Provide the (x, y) coordinate of the cell's center where the given text is located.  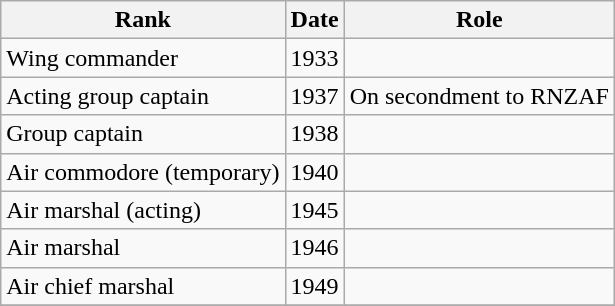
Acting group captain (143, 96)
Air chief marshal (143, 286)
Group captain (143, 134)
1945 (314, 210)
Date (314, 20)
Wing commander (143, 58)
Air commodore (temporary) (143, 172)
Rank (143, 20)
Role (479, 20)
On secondment to RNZAF (479, 96)
1938 (314, 134)
1946 (314, 248)
1937 (314, 96)
Air marshal (acting) (143, 210)
1933 (314, 58)
1940 (314, 172)
1949 (314, 286)
Air marshal (143, 248)
